Search for the cell housing the specified text and yield its [x, y] center coordinate. 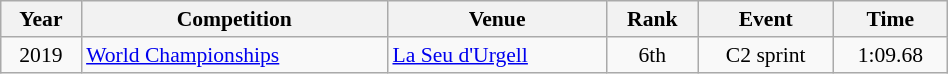
Time [890, 19]
Event [766, 19]
6th [652, 55]
2019 [41, 55]
Venue [496, 19]
Rank [652, 19]
Year [41, 19]
Competition [234, 19]
1:09.68 [890, 55]
La Seu d'Urgell [496, 55]
C2 sprint [766, 55]
World Championships [234, 55]
